Scan for the cell matching the given text and deliver its [X, Y] coordinate at center. 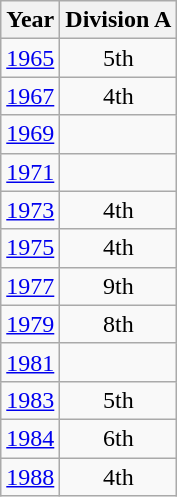
9th [118, 286]
1981 [30, 362]
6th [118, 438]
1975 [30, 248]
1988 [30, 477]
1977 [30, 286]
1965 [30, 58]
Year [30, 20]
1983 [30, 400]
1971 [30, 172]
1973 [30, 210]
Division A [118, 20]
1967 [30, 96]
8th [118, 324]
1984 [30, 438]
1979 [30, 324]
1969 [30, 134]
